For the text-containing cell, return its midpoint in (X, Y) coordinate format. 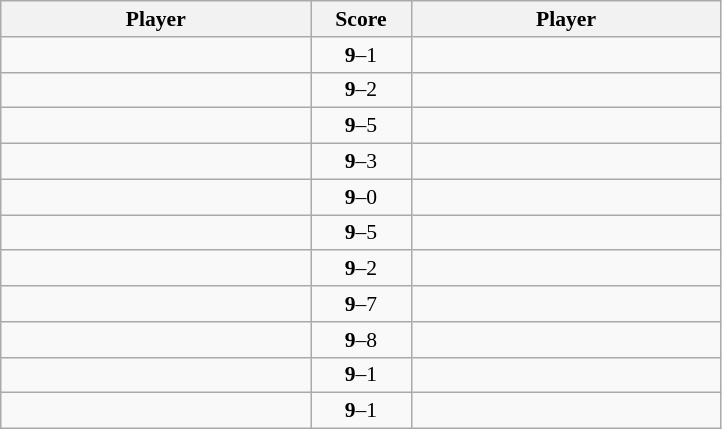
9–3 (361, 162)
9–0 (361, 197)
9–8 (361, 340)
Score (361, 19)
9–7 (361, 304)
